Provide the [x, y] coordinate of the cell's center where the given text is located.  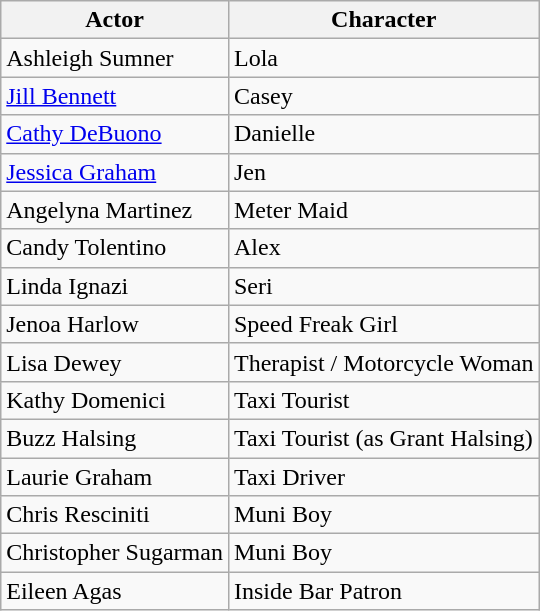
Taxi Tourist (as Grant Halsing) [384, 438]
Inside Bar Patron [384, 591]
Danielle [384, 134]
Taxi Tourist [384, 400]
Jessica Graham [115, 172]
Laurie Graham [115, 477]
Kathy Domenici [115, 400]
Buzz Halsing [115, 438]
Eileen Agas [115, 591]
Alex [384, 248]
Seri [384, 286]
Christopher Sugarman [115, 553]
Jen [384, 172]
Taxi Driver [384, 477]
Linda Ignazi [115, 286]
Jenoa Harlow [115, 324]
Casey [384, 96]
Angelyna Martinez [115, 210]
Ashleigh Sumner [115, 58]
Therapist / Motorcycle Woman [384, 362]
Actor [115, 20]
Meter Maid [384, 210]
Character [384, 20]
Jill Bennett [115, 96]
Speed Freak Girl [384, 324]
Chris Resciniti [115, 515]
Lola [384, 58]
Lisa Dewey [115, 362]
Candy Tolentino [115, 248]
Cathy DeBuono [115, 134]
